Return (X, Y) of the center of cell containing provided text 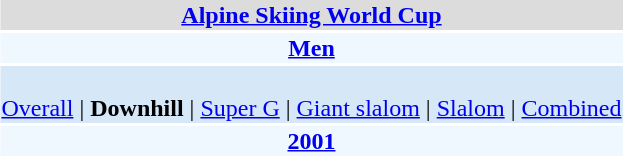
Men (312, 48)
Alpine Skiing World Cup (312, 15)
Overall | Downhill | Super G | Giant slalom | Slalom | Combined (312, 94)
2001 (312, 141)
